Return the (x, y) coordinate for the center point of the cell that contains the specified text.  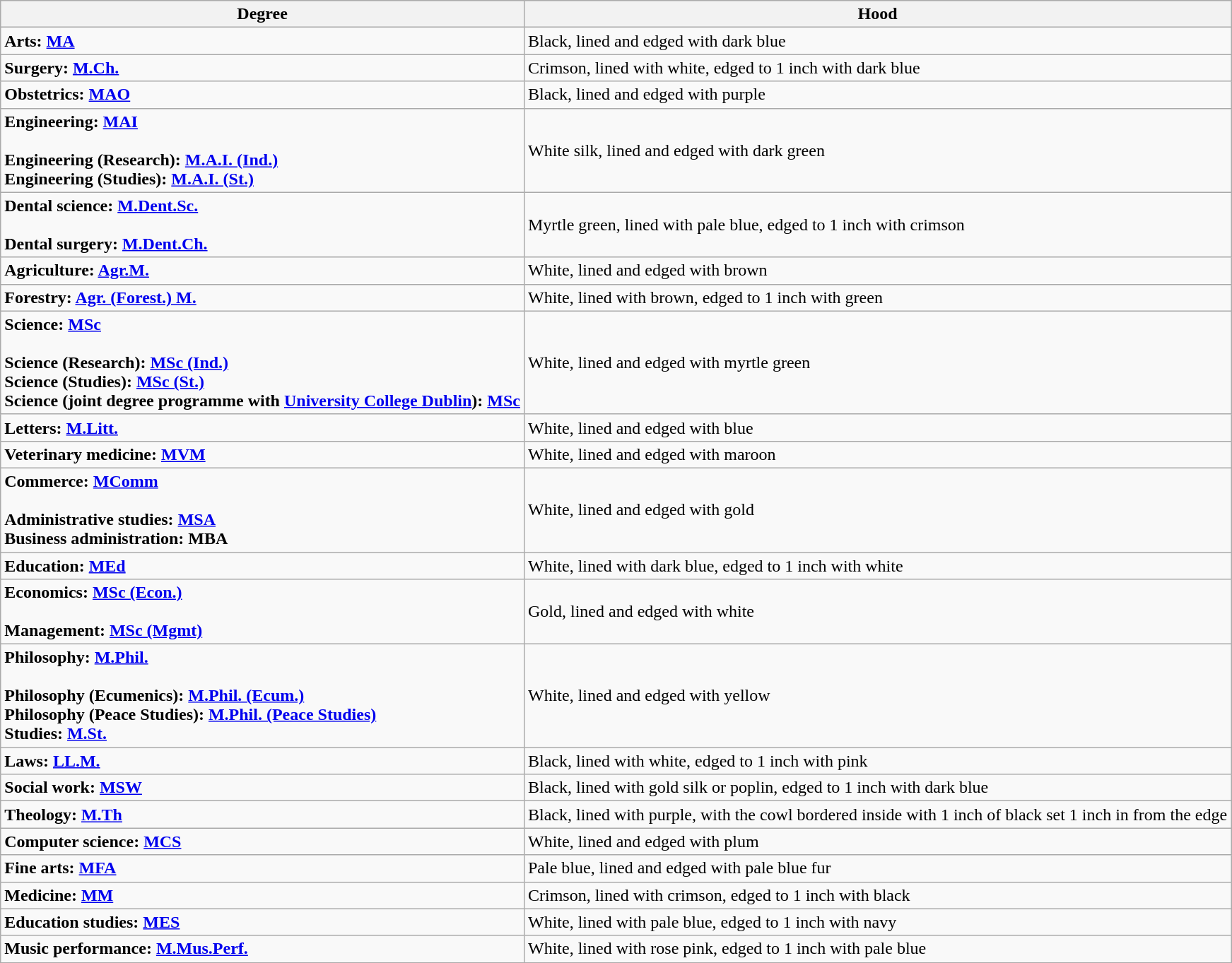
Black, lined with white, edged to 1 inch with pink (877, 761)
Medicine: MM (263, 895)
Dental science: M.Dent.Sc.Dental surgery: M.Dent.Ch. (263, 225)
Black, lined and edged with purple (877, 95)
Myrtle green, lined with pale blue, edged to 1 inch with crimson (877, 225)
Economics: MSc (Econ.)Management: MSc (Mgmt) (263, 612)
Black, lined and edged with dark blue (877, 41)
White, lined and edged with yellow (877, 696)
White, lined with rose pink, edged to 1 inch with pale blue (877, 949)
Veterinary medicine: MVM (263, 454)
Crimson, lined with crimson, edged to 1 inch with black (877, 895)
Letters: M.Litt. (263, 427)
White, lined and edged with brown (877, 271)
Philosophy: M.Phil.Philosophy (Ecumenics): M.Phil. (Ecum.) Philosophy (Peace Studies): M.Phil. (Peace Studies) Studies: M.St. (263, 696)
White, lined and edged with plum (877, 841)
Arts: MA (263, 41)
White, lined and edged with maroon (877, 454)
Theology: M.Th (263, 815)
White, lined and edged with myrtle green (877, 362)
Social work: MSW (263, 788)
Science: MScScience (Research): MSc (Ind.) Science (Studies): MSc (St.) Science (joint degree programme with University College Dublin): MSc (263, 362)
Crimson, lined with white, edged to 1 inch with dark blue (877, 68)
White silk, lined and edged with dark green (877, 150)
Music performance: M.Mus.Perf. (263, 949)
Black, lined with purple, with the cowl bordered inside with 1 inch of black set 1 inch in from the edge (877, 815)
White, lined with brown, edged to 1 inch with green (877, 297)
White, lined and edged with blue (877, 427)
Agriculture: Agr.M. (263, 271)
Hood (877, 14)
Gold, lined and edged with white (877, 612)
Pale blue, lined and edged with pale blue fur (877, 868)
White, lined with pale blue, edged to 1 inch with navy (877, 922)
Obstetrics: MAO (263, 95)
Computer science: MCS (263, 841)
Degree (263, 14)
Education studies: MES (263, 922)
Black, lined with gold silk or poplin, edged to 1 inch with dark blue (877, 788)
Surgery: M.Ch. (263, 68)
Forestry: Agr. (Forest.) M. (263, 297)
Engineering: MAI Engineering (Research): M.A.I. (Ind.) Engineering (Studies): M.A.I. (St.) (263, 150)
Commerce: MCommAdministrative studies: MSA Business administration: MBA (263, 510)
Education: MEd (263, 566)
White, lined and edged with gold (877, 510)
Laws: LL.M. (263, 761)
White, lined with dark blue, edged to 1 inch with white (877, 566)
Fine arts: MFA (263, 868)
